Return [X, Y] of the center of cell containing provided text 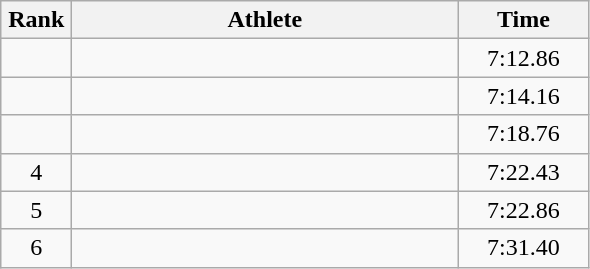
Rank [36, 20]
7:12.86 [524, 58]
Athlete [265, 20]
7:22.43 [524, 172]
7:31.40 [524, 248]
6 [36, 248]
7:18.76 [524, 134]
4 [36, 172]
5 [36, 210]
7:22.86 [524, 210]
Time [524, 20]
7:14.16 [524, 96]
